Locate the cell with the specified text and output its [x, y] center coordinate. 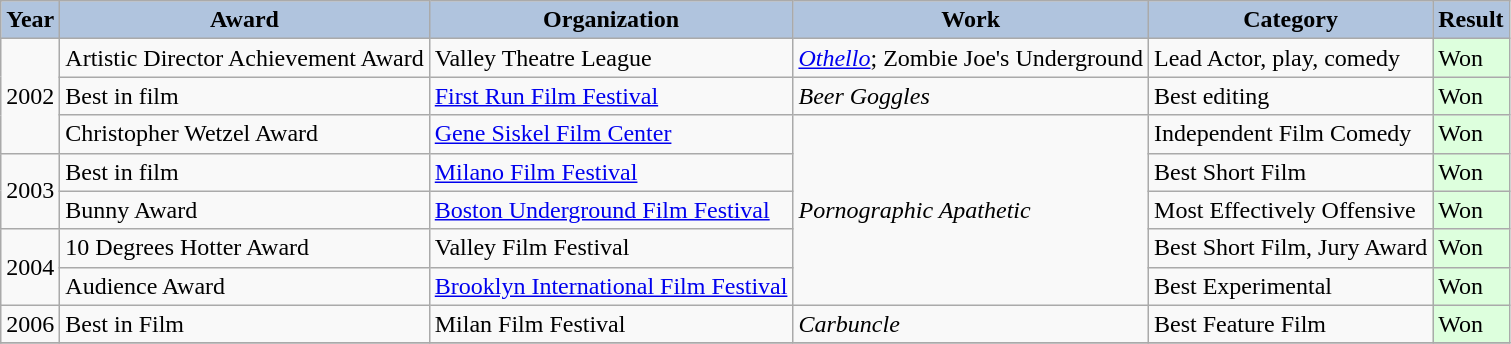
Work [971, 20]
Category [1291, 20]
Boston Underground Film Festival [611, 210]
Othello; Zombie Joe's Underground [971, 58]
Best Experimental [1291, 286]
Bunny Award [244, 210]
2006 [30, 324]
Valley Theatre League [611, 58]
Result [1471, 20]
Brooklyn International Film Festival [611, 286]
Gene Siskel Film Center [611, 134]
Beer Goggles [971, 96]
Audience Award [244, 286]
Award [244, 20]
First Run Film Festival [611, 96]
10 Degrees Hotter Award [244, 248]
Best Feature Film [1291, 324]
Year [30, 20]
Milan Film Festival [611, 324]
Pornographic Apathetic [971, 210]
Carbuncle [971, 324]
Best in Film [244, 324]
2004 [30, 267]
Most Effectively Offensive [1291, 210]
Organization [611, 20]
Independent Film Comedy [1291, 134]
Best Short Film [1291, 172]
Best Short Film, Jury Award [1291, 248]
Best editing [1291, 96]
Milano Film Festival [611, 172]
2002 [30, 96]
Valley Film Festival [611, 248]
Artistic Director Achievement Award [244, 58]
Lead Actor, play, comedy [1291, 58]
2003 [30, 191]
Christopher Wetzel Award [244, 134]
